Extract the [x, y] coordinate from the center of the cell holding the provided text.  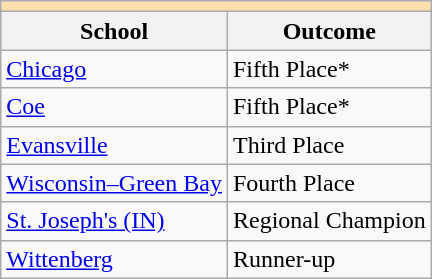
Wisconsin–Green Bay [114, 183]
Regional Champion [329, 221]
Wittenberg [114, 259]
St. Joseph's (IN) [114, 221]
Chicago [114, 69]
School [114, 31]
Evansville [114, 145]
Runner-up [329, 259]
Outcome [329, 31]
Fourth Place [329, 183]
Third Place [329, 145]
Coe [114, 107]
